Capture the cell that displays the provided text and extract its [x, y] central coordinate. 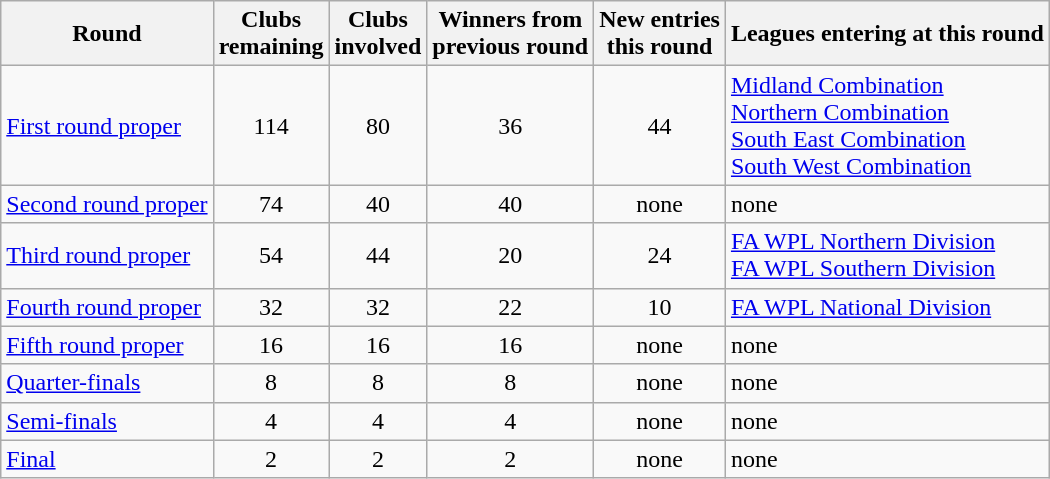
Fifth round proper [107, 345]
Third round proper [107, 256]
Leagues entering at this round [887, 34]
10 [660, 307]
24 [660, 256]
Semi-finals [107, 421]
Winners fromprevious round [510, 34]
Quarter-finals [107, 383]
74 [271, 204]
22 [510, 307]
FA WPL Northern DivisionFA WPL Southern Division [887, 256]
Fourth round proper [107, 307]
Clubsremaining [271, 34]
80 [378, 126]
Second round proper [107, 204]
114 [271, 126]
20 [510, 256]
New entriesthis round [660, 34]
Final [107, 459]
Round [107, 34]
36 [510, 126]
Midland CombinationNorthern CombinationSouth East CombinationSouth West Combination [887, 126]
54 [271, 256]
Clubsinvolved [378, 34]
First round proper [107, 126]
FA WPL National Division [887, 307]
